Pinpoint the cell where the given text exists, returning its (x, y) midpoint coordinate. 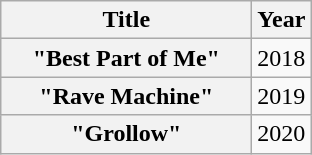
Title (126, 20)
"Grollow" (126, 134)
2018 (282, 58)
"Rave Machine" (126, 96)
2020 (282, 134)
2019 (282, 96)
"Best Part of Me" (126, 58)
Year (282, 20)
